Output the (x, y) coordinate of the center of the cell containing the given text.  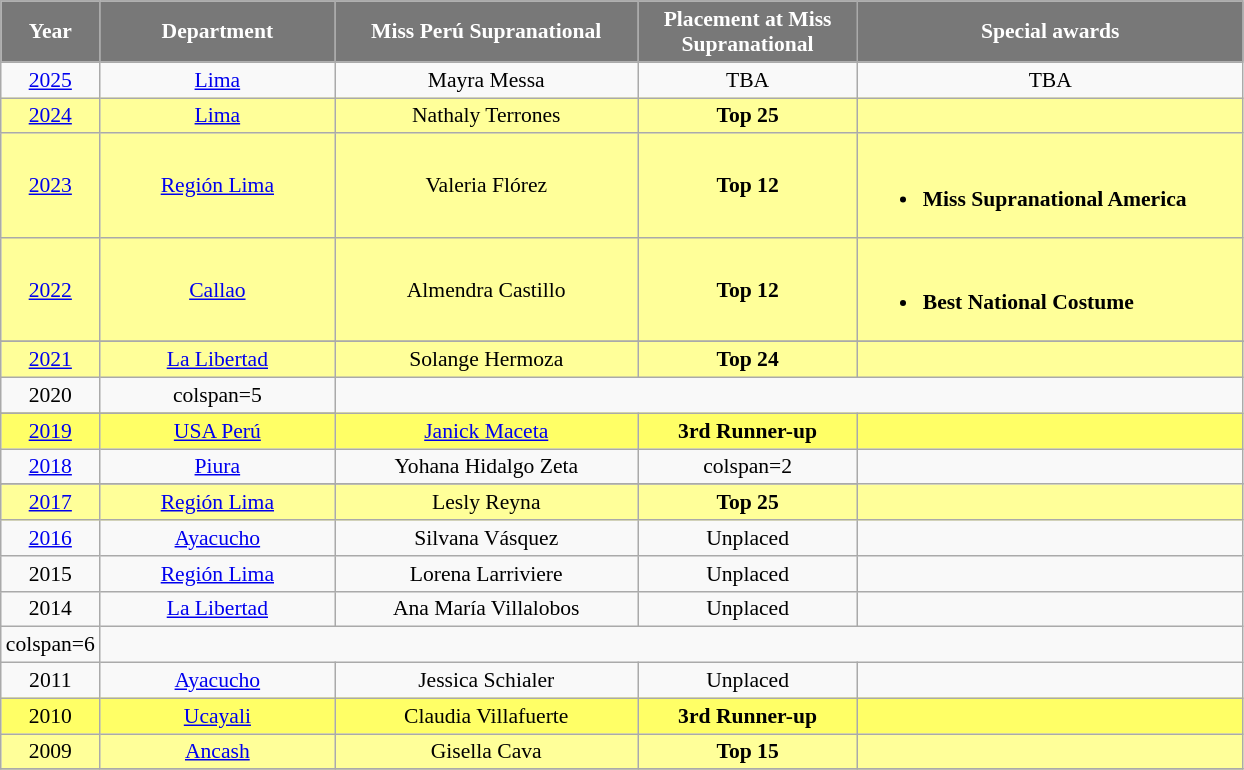
Claudia Villafuerte (486, 716)
Almendra Castillo (486, 290)
2011 (50, 681)
2023 (50, 186)
Top 15 (748, 752)
Top 24 (748, 360)
Miss Perú Supranational (486, 32)
2018 (50, 467)
2024 (50, 116)
Solange Hermoza (486, 360)
Janick Maceta (486, 431)
colspan=2 (748, 467)
2016 (50, 538)
2020 (50, 396)
Special awards (1050, 32)
USA Perú (218, 431)
2025 (50, 80)
Lesly Reyna (486, 503)
Callao (218, 290)
Lorena Larriviere (486, 574)
colspan=6 (50, 645)
2015 (50, 574)
Ana María Villalobos (486, 609)
Jessica Schialer (486, 681)
2010 (50, 716)
Mayra Messa (486, 80)
Yohana Hidalgo Zeta (486, 467)
Year (50, 32)
2017 (50, 503)
2009 (50, 752)
Miss Supranational America (1050, 186)
Ancash (218, 752)
colspan=5 (218, 396)
2014 (50, 609)
2019 (50, 431)
2021 (50, 360)
Piura (218, 467)
Ucayali (218, 716)
Silvana Vásquez (486, 538)
Best National Costume (1050, 290)
Valeria Flórez (486, 186)
Nathaly Terrones (486, 116)
Placement at Miss Supranational (748, 32)
2022 (50, 290)
Gisella Cava (486, 752)
Department (218, 32)
